Pinpoint the cell where the given text exists, returning its [x, y] midpoint coordinate. 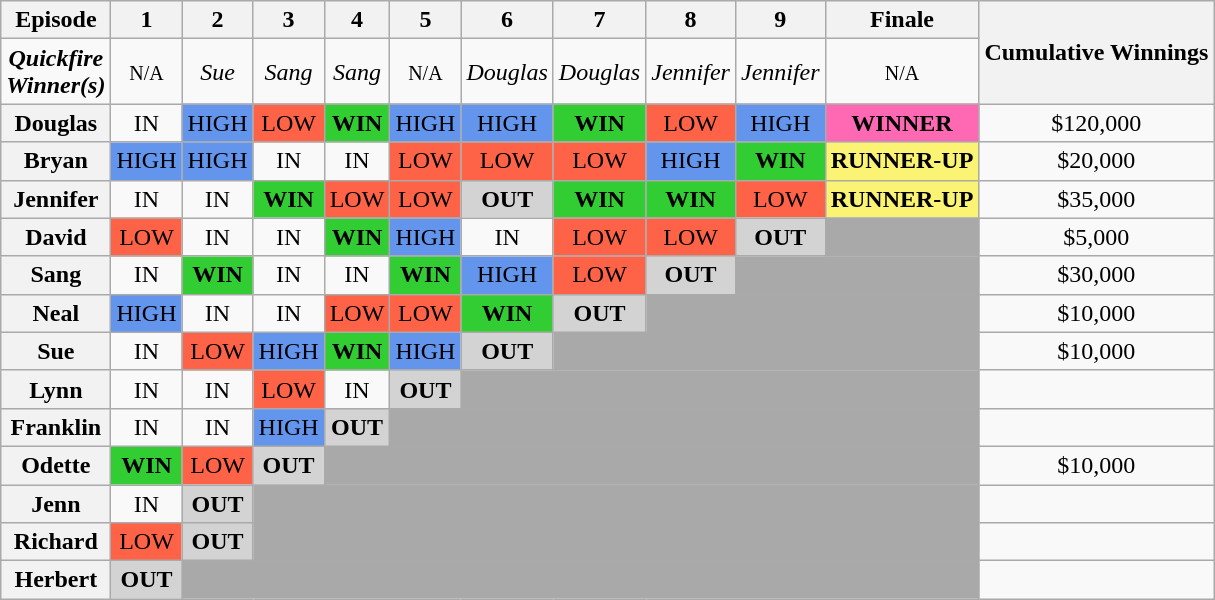
Neal [56, 313]
8 [691, 20]
Finale [902, 20]
Cumulative Winnings [1096, 52]
Richard [56, 542]
Lynn [56, 389]
3 [288, 20]
1 [146, 20]
$30,000 [1096, 275]
Jenn [56, 503]
7 [599, 20]
Odette [56, 465]
4 [357, 20]
6 [507, 20]
5 [426, 20]
David [56, 237]
WINNER [902, 123]
QuickfireWinner(s) [56, 72]
$35,000 [1096, 199]
$20,000 [1096, 161]
Franklin [56, 427]
$120,000 [1096, 123]
Bryan [56, 161]
9 [780, 20]
Episode [56, 20]
Herbert [56, 580]
$5,000 [1096, 237]
2 [218, 20]
